Search for the cell housing the specified text and yield its [x, y] center coordinate. 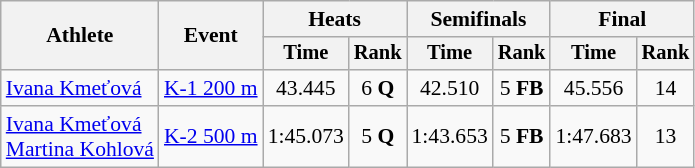
1:43.653 [449, 136]
45.556 [593, 88]
13 [666, 136]
K-2 500 m [211, 136]
Athlete [80, 36]
K-1 200 m [211, 88]
Ivana KmeťováMartina Kohlová [80, 136]
6 Q [378, 88]
5 Q [378, 136]
14 [666, 88]
1:45.073 [306, 136]
Ivana Kmeťová [80, 88]
Heats [335, 19]
Event [211, 36]
Semifinals [478, 19]
42.510 [449, 88]
1:47.683 [593, 136]
43.445 [306, 88]
Final [622, 19]
